Search for the cell housing the specified text and yield its (X, Y) center coordinate. 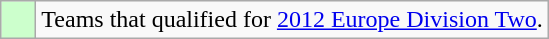
Teams that qualified for 2012 Europe Division Two. (292, 20)
